Capture the cell that displays the provided text and extract its [X, Y] central coordinate. 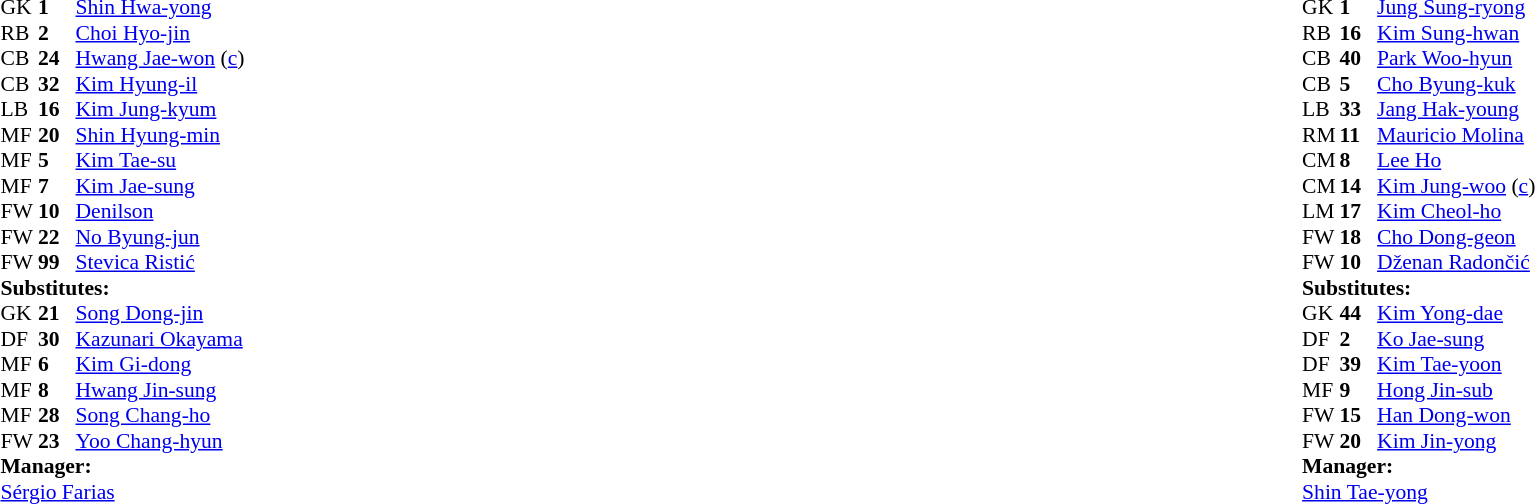
Kim Jung-kyum [160, 109]
RM [1321, 135]
Song Dong-jin [160, 313]
17 [1359, 211]
Kim Jin-yong [1456, 441]
40 [1359, 59]
9 [1359, 390]
Kim Sung-hwan [1456, 33]
Kim Yong-dae [1456, 313]
44 [1359, 313]
14 [1359, 186]
32 [57, 84]
Stevica Ristić [160, 263]
28 [57, 415]
6 [57, 365]
Kazunari Okayama [160, 339]
Dženan Radončić [1456, 263]
Denilson [160, 211]
23 [57, 441]
11 [1359, 135]
Shin Hyung-min [160, 135]
21 [57, 313]
22 [57, 237]
Kim Cheol-ho [1456, 211]
LM [1321, 211]
Kim Jae-sung [160, 186]
Cho Dong-geon [1456, 237]
Lee Ho [1456, 161]
Choi Hyo-jin [160, 33]
Hwang Jin-sung [160, 390]
Kim Gi-dong [160, 365]
Kim Jung-woo (c) [1456, 186]
Kim Hyung-il [160, 84]
Kim Tae-yoon [1456, 365]
7 [57, 186]
Song Chang-ho [160, 415]
Mauricio Molina [1456, 135]
99 [57, 263]
18 [1359, 237]
Yoo Chang-hyun [160, 441]
No Byung-jun [160, 237]
Cho Byung-kuk [1456, 84]
Hwang Jae-won (c) [160, 59]
Park Woo-hyun [1456, 59]
Ko Jae-sung [1456, 339]
39 [1359, 365]
33 [1359, 109]
30 [57, 339]
Han Dong-won [1456, 415]
Hong Jin-sub [1456, 390]
Kim Tae-su [160, 161]
24 [57, 59]
Jang Hak-young [1456, 109]
15 [1359, 415]
